For the text-containing cell, return its midpoint in [x, y] coordinate format. 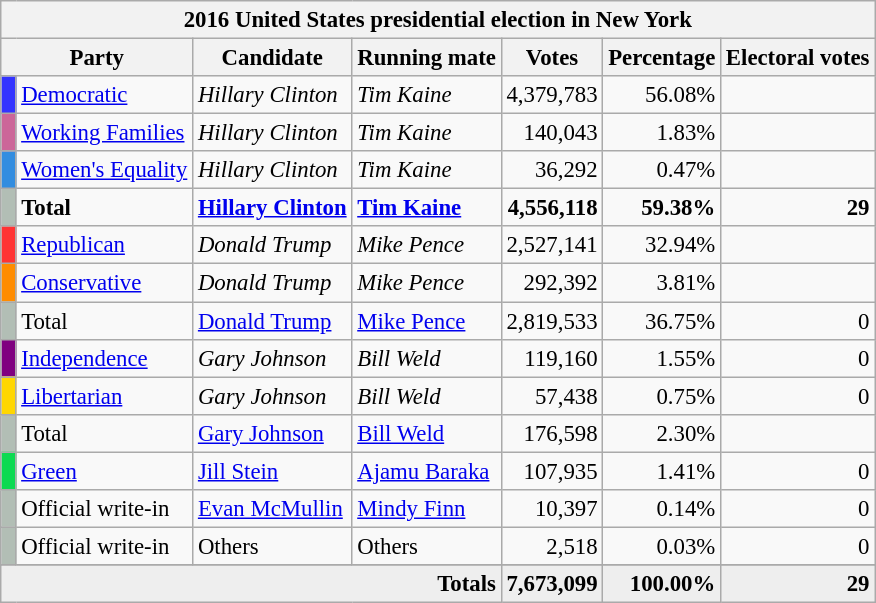
7,673,099 [552, 584]
59.38% [662, 208]
36,292 [552, 170]
Evan McMullin [272, 509]
Percentage [662, 58]
1.41% [662, 471]
Totals [251, 584]
Green [104, 471]
119,160 [552, 358]
Votes [552, 58]
2,527,141 [552, 245]
140,043 [552, 133]
Electoral votes [798, 58]
Libertarian [104, 396]
10,397 [552, 509]
3.81% [662, 283]
Democratic [104, 95]
Women's Equality [104, 170]
292,392 [552, 283]
32.94% [662, 245]
Independence [104, 358]
36.75% [662, 321]
107,935 [552, 471]
0.47% [662, 170]
2.30% [662, 433]
Republican [104, 245]
2016 United States presidential election in New York [438, 20]
Jill Stein [272, 471]
Mindy Finn [426, 509]
1.55% [662, 358]
0.75% [662, 396]
Working Families [104, 133]
4,379,783 [552, 95]
Candidate [272, 58]
176,598 [552, 433]
57,438 [552, 396]
100.00% [662, 584]
56.08% [662, 95]
1.83% [662, 133]
4,556,118 [552, 208]
Running mate [426, 58]
Party [97, 58]
0.14% [662, 509]
Conservative [104, 283]
0.03% [662, 546]
2,518 [552, 546]
Ajamu Baraka [426, 471]
2,819,533 [552, 321]
